Detect which cell encompasses the target text, then output its (x, y) center coordinate. 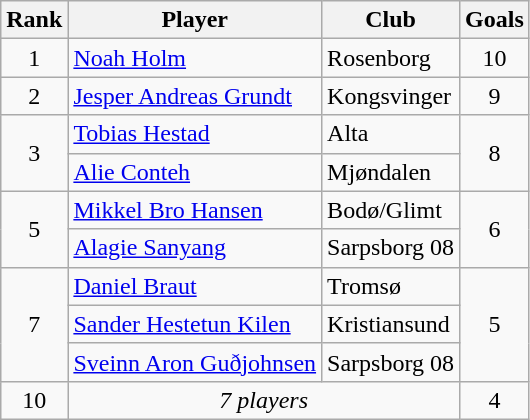
Club (391, 20)
7 (34, 324)
Sander Hestetun Kilen (195, 324)
Tobias Hestad (195, 134)
Noah Holm (195, 58)
Kristiansund (391, 324)
8 (495, 153)
Alta (391, 134)
Tromsø (391, 286)
Bodø/Glimt (391, 210)
Alie Conteh (195, 172)
Goals (495, 20)
Mikkel Bro Hansen (195, 210)
6 (495, 229)
Mjøndalen (391, 172)
Daniel Braut (195, 286)
7 players (264, 400)
Player (195, 20)
9 (495, 96)
Kongsvinger (391, 96)
Jesper Andreas Grundt (195, 96)
4 (495, 400)
Alagie Sanyang (195, 248)
3 (34, 153)
Rosenborg (391, 58)
Sveinn Aron Guðjohnsen (195, 362)
2 (34, 96)
1 (34, 58)
Rank (34, 20)
